Search for the cell housing the specified text and yield its (x, y) center coordinate. 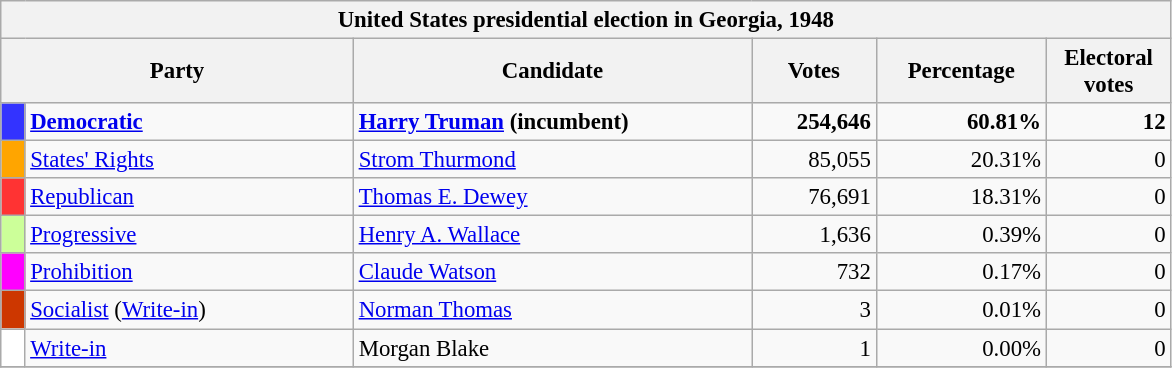
0.17% (961, 273)
85,055 (814, 160)
Electoral votes (1108, 72)
12 (1108, 122)
Prohibition (189, 273)
0.01% (961, 310)
Votes (814, 72)
Norman Thomas (552, 310)
Thomas E. Dewey (552, 197)
Candidate (552, 72)
Harry Truman (incumbent) (552, 122)
Party (178, 72)
Henry A. Wallace (552, 235)
States' Rights (189, 160)
3 (814, 310)
732 (814, 273)
Percentage (961, 72)
60.81% (961, 122)
20.31% (961, 160)
Progressive (189, 235)
0.00% (961, 348)
Strom Thurmond (552, 160)
0.39% (961, 235)
1 (814, 348)
Socialist (Write-in) (189, 310)
Claude Watson (552, 273)
Write-in (189, 348)
76,691 (814, 197)
254,646 (814, 122)
1,636 (814, 235)
Republican (189, 197)
Democratic (189, 122)
Morgan Blake (552, 348)
18.31% (961, 197)
United States presidential election in Georgia, 1948 (586, 20)
